Scan for the cell matching the given text and deliver its (X, Y) coordinate at center. 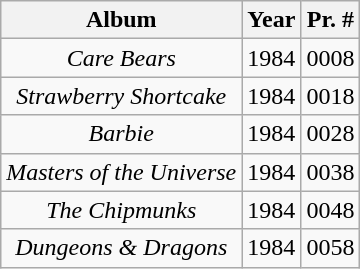
0018 (330, 96)
Care Bears (122, 58)
Year (272, 20)
0028 (330, 134)
Album (122, 20)
0038 (330, 172)
The Chipmunks (122, 210)
0048 (330, 210)
Masters of the Universe (122, 172)
0058 (330, 248)
Dungeons & Dragons (122, 248)
0008 (330, 58)
Barbie (122, 134)
Strawberry Shortcake (122, 96)
Pr. # (330, 20)
